Detect which cell encompasses the target text, then output its (X, Y) center coordinate. 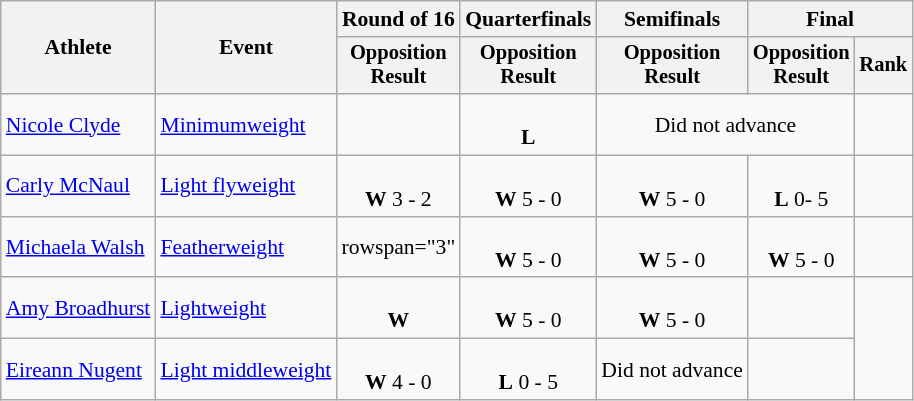
Lightweight (246, 308)
L 0 - 5 (528, 370)
L (528, 124)
rowspan="3" (398, 248)
W 3 - 2 (398, 186)
Featherweight (246, 248)
L 0- 5 (802, 186)
Quarterfinals (528, 19)
Event (246, 48)
Athlete (78, 48)
Round of 16 (398, 19)
Light middleweight (246, 370)
Eireann Nugent (78, 370)
W 4 - 0 (398, 370)
Amy Broadhurst (78, 308)
W (398, 308)
Semifinals (672, 19)
Minimumweight (246, 124)
Light flyweight (246, 186)
Rank (883, 66)
Carly McNaul (78, 186)
Michaela Walsh (78, 248)
Nicole Clyde (78, 124)
Final (830, 19)
